For the text-containing cell, return its midpoint in [X, Y] coordinate format. 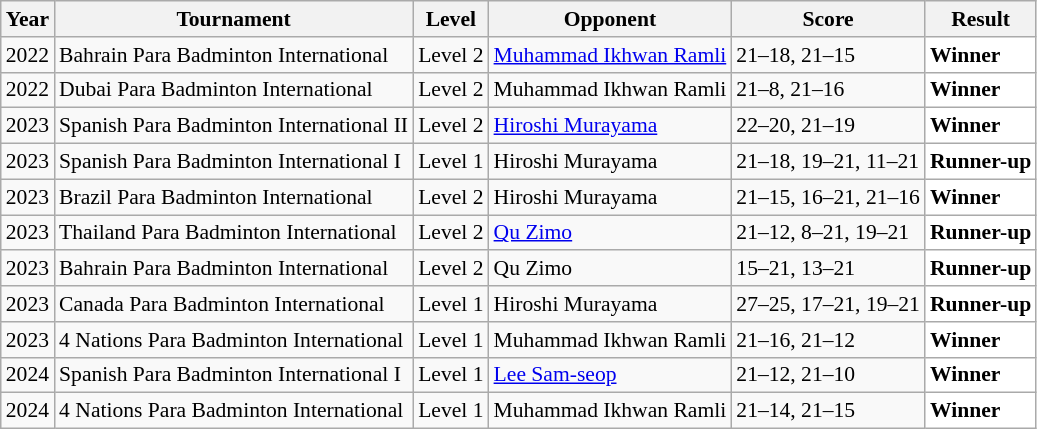
27–25, 17–21, 19–21 [828, 304]
Spanish Para Badminton International II [234, 126]
21–12, 8–21, 19–21 [828, 233]
Level [450, 19]
21–18, 19–21, 11–21 [828, 162]
21–14, 21–15 [828, 411]
Tournament [234, 19]
Canada Para Badminton International [234, 304]
21–16, 21–12 [828, 340]
Dubai Para Badminton International [234, 90]
Brazil Para Badminton International [234, 197]
21–18, 21–15 [828, 55]
21–15, 16–21, 21–16 [828, 197]
Lee Sam-seop [610, 375]
Result [980, 19]
15–21, 13–21 [828, 269]
Score [828, 19]
21–8, 21–16 [828, 90]
Opponent [610, 19]
Year [28, 19]
22–20, 21–19 [828, 126]
Thailand Para Badminton International [234, 233]
21–12, 21–10 [828, 375]
